Determine the [x, y] coordinate at the center of the cell enclosing the given text.  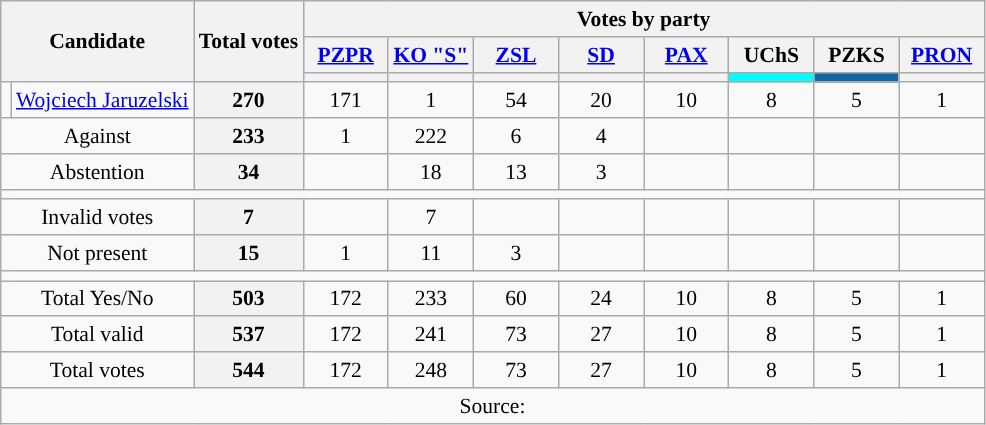
Votes by party [644, 19]
Total Yes/No [98, 299]
UChS [772, 55]
15 [248, 253]
13 [516, 172]
KO "S" [430, 55]
60 [516, 299]
Candidate [98, 42]
241 [430, 335]
Against [98, 136]
PRON [942, 55]
54 [516, 101]
SD [602, 55]
18 [430, 172]
6 [516, 136]
544 [248, 370]
503 [248, 299]
11 [430, 253]
Total valid [98, 335]
171 [346, 101]
Wojciech Jaruzelski [102, 101]
PAX [686, 55]
Source: [492, 406]
ZSL [516, 55]
248 [430, 370]
PZKS [856, 55]
Invalid votes [98, 218]
270 [248, 101]
4 [602, 136]
537 [248, 335]
Abstention [98, 172]
222 [430, 136]
PZPR [346, 55]
Not present [98, 253]
34 [248, 172]
24 [602, 299]
20 [602, 101]
